Scan for the cell matching the given text and deliver its (x, y) coordinate at center. 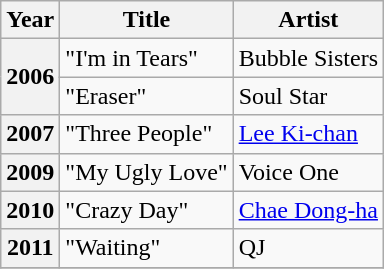
Chae Dong-ha (308, 210)
Soul Star (308, 96)
"Eraser" (146, 96)
2006 (30, 77)
2009 (30, 172)
"I'm in Tears" (146, 58)
Bubble Sisters (308, 58)
Title (146, 20)
"Crazy Day" (146, 210)
QJ (308, 248)
Artist (308, 20)
2010 (30, 210)
"My Ugly Love" (146, 172)
"Three People" (146, 134)
2011 (30, 248)
Lee Ki-chan (308, 134)
"Waiting" (146, 248)
2007 (30, 134)
Voice One (308, 172)
Year (30, 20)
